Detect which cell encompasses the target text, then output its (X, Y) center coordinate. 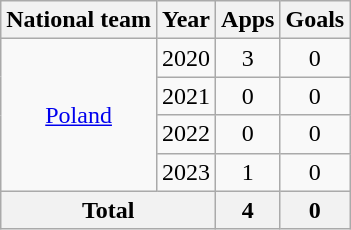
Year (186, 20)
2020 (186, 58)
Poland (79, 115)
1 (248, 172)
Total (108, 210)
National team (79, 20)
3 (248, 58)
4 (248, 210)
2021 (186, 96)
Goals (315, 20)
2023 (186, 172)
Apps (248, 20)
2022 (186, 134)
